Extract the [x, y] coordinate from the center of the cell holding the provided text.  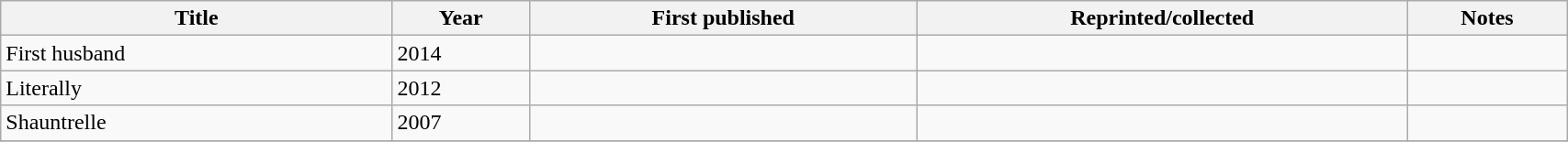
Year [461, 18]
Title [197, 18]
2007 [461, 123]
Notes [1486, 18]
2014 [461, 53]
Reprinted/collected [1162, 18]
Shauntrelle [197, 123]
2012 [461, 88]
Literally [197, 88]
First published [724, 18]
First husband [197, 53]
